Return (X, Y) of the center of cell containing provided text 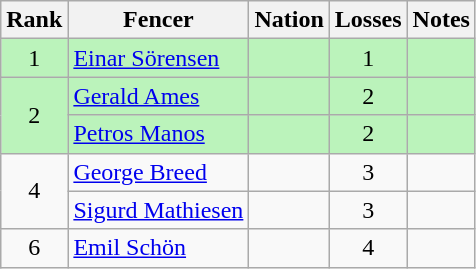
6 (34, 248)
Sigurd Mathiesen (158, 210)
Emil Schön (158, 248)
Gerald Ames (158, 96)
George Breed (158, 172)
Einar Sörensen (158, 58)
Nation (289, 20)
Losses (368, 20)
Petros Manos (158, 134)
Notes (441, 20)
Fencer (158, 20)
Rank (34, 20)
